Output the [X, Y] coordinate of the center of the cell containing the given text.  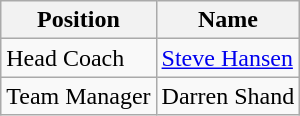
Head Coach [78, 58]
Darren Shand [228, 96]
Team Manager [78, 96]
Steve Hansen [228, 58]
Name [228, 20]
Position [78, 20]
